Detect which cell encompasses the target text, then output its (x, y) center coordinate. 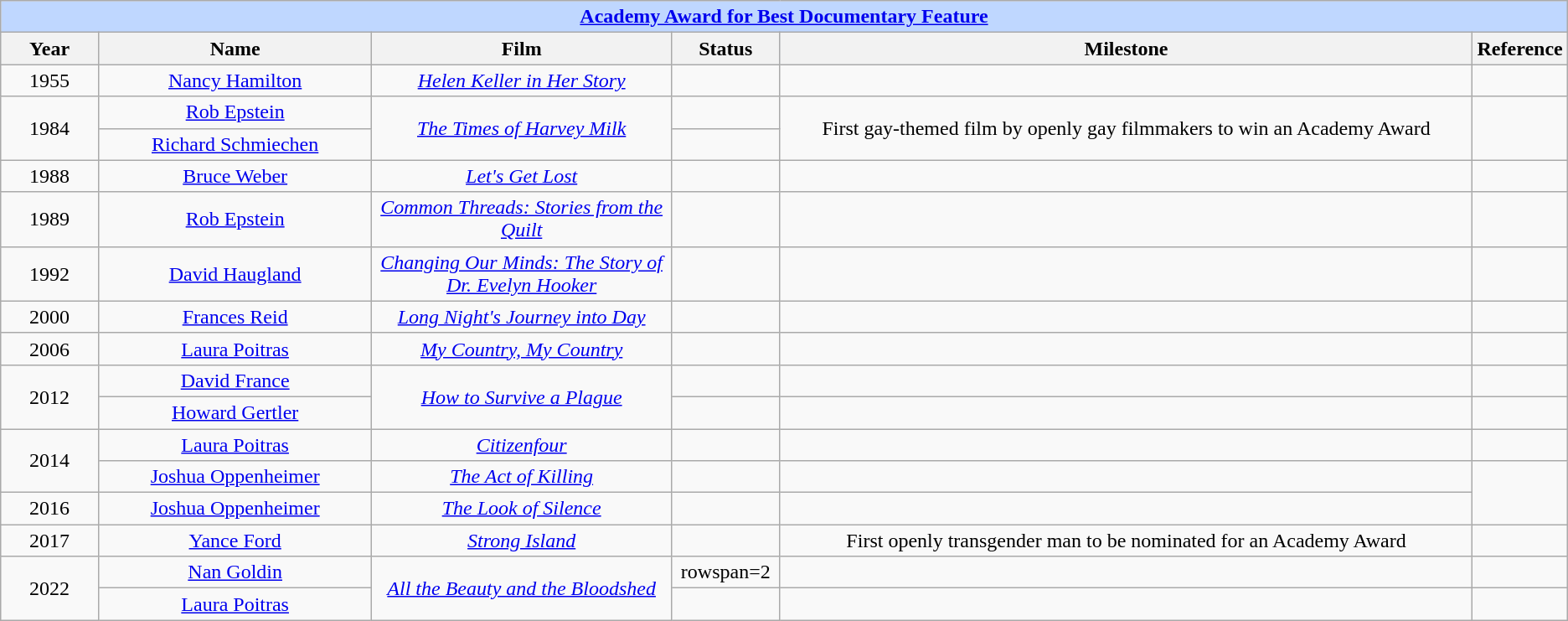
2012 (50, 396)
My Country, My Country (522, 349)
Reference (1519, 49)
Nan Goldin (235, 572)
1989 (50, 220)
Status (725, 49)
Citizenfour (522, 445)
Academy Award for Best Documentary Feature (784, 17)
Film (522, 49)
1992 (50, 273)
Changing Our Minds: The Story of Dr. Evelyn Hooker (522, 273)
Yance Ford (235, 541)
Year (50, 49)
2014 (50, 461)
1988 (50, 176)
2022 (50, 588)
All the Beauty and the Bloodshed (522, 588)
Strong Island (522, 541)
Richard Schmiechen (235, 144)
2006 (50, 349)
rowspan=2 (725, 572)
First openly transgender man to be nominated for an Academy Award (1126, 541)
Name (235, 49)
Common Threads: Stories from the Quilt (522, 220)
Bruce Weber (235, 176)
2000 (50, 317)
The Look of Silence (522, 509)
First gay-themed film by openly gay filmmakers to win an Academy Award (1126, 128)
Long Night's Journey into Day (522, 317)
The Times of Harvey Milk (522, 128)
Let's Get Lost (522, 176)
Frances Reid (235, 317)
Nancy Hamilton (235, 80)
Milestone (1126, 49)
1984 (50, 128)
2017 (50, 541)
Helen Keller in Her Story (522, 80)
Howard Gertler (235, 412)
The Act of Killing (522, 477)
How to Survive a Plague (522, 396)
2016 (50, 509)
1955 (50, 80)
David Haugland (235, 273)
David France (235, 380)
